Return [x, y] of the center of cell containing provided text 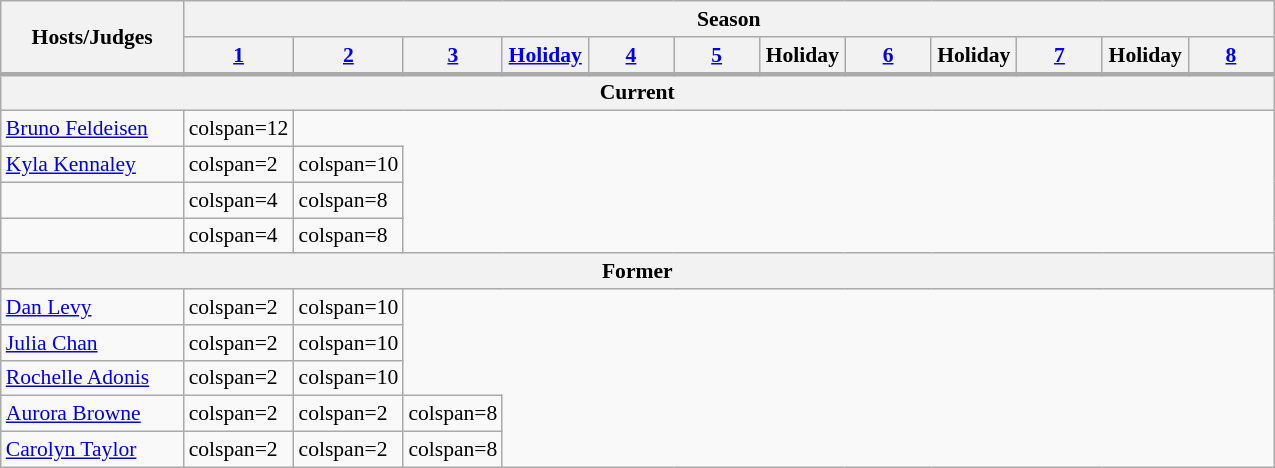
Current [638, 92]
1 [239, 56]
Kyla Kennaley [92, 165]
2 [348, 56]
8 [1231, 56]
Former [638, 272]
Hosts/Judges [92, 38]
Dan Levy [92, 307]
Season [729, 19]
colspan=12 [239, 129]
Bruno Feldeisen [92, 129]
Rochelle Adonis [92, 378]
Aurora Browne [92, 414]
Carolyn Taylor [92, 450]
4 [631, 56]
5 [717, 56]
Julia Chan [92, 343]
6 [888, 56]
3 [452, 56]
7 [1060, 56]
